Detect which cell encompasses the target text, then output its [x, y] center coordinate. 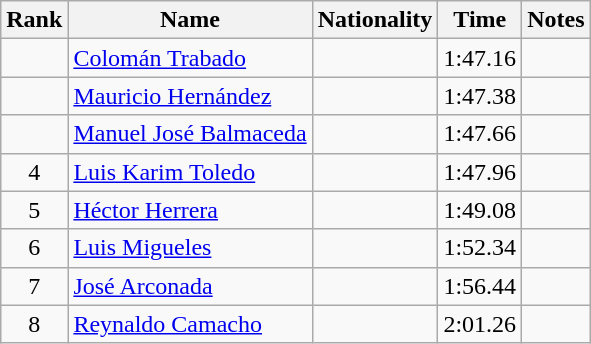
2:01.26 [480, 324]
Name [190, 20]
1:49.08 [480, 210]
Rank [34, 20]
Reynaldo Camacho [190, 324]
Luis Migueles [190, 248]
Luis Karim Toledo [190, 172]
1:52.34 [480, 248]
6 [34, 248]
Mauricio Hernández [190, 96]
Colomán Trabado [190, 58]
Manuel José Balmaceda [190, 134]
1:56.44 [480, 286]
Héctor Herrera [190, 210]
5 [34, 210]
1:47.96 [480, 172]
1:47.16 [480, 58]
Nationality [375, 20]
4 [34, 172]
1:47.66 [480, 134]
1:47.38 [480, 96]
Time [480, 20]
José Arconada [190, 286]
8 [34, 324]
Notes [556, 20]
7 [34, 286]
